Search for the cell housing the specified text and yield its (X, Y) center coordinate. 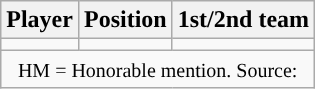
1st/2nd team (243, 20)
Position (125, 20)
Player (40, 20)
HM = Honorable mention. Source: (158, 69)
